Extract the (X, Y) coordinate from the center of the cell holding the provided text.  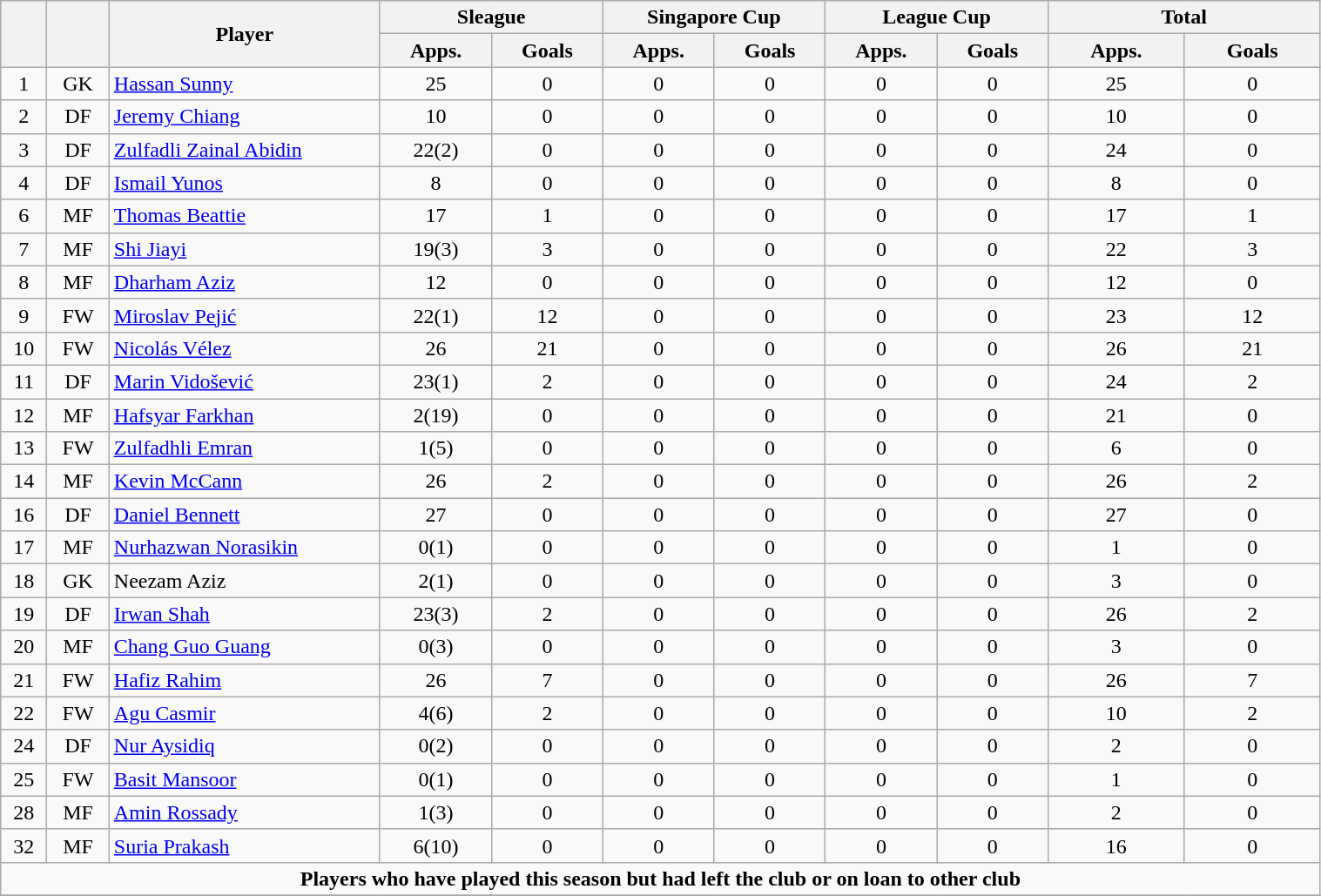
14 (24, 482)
0(3) (435, 647)
Agu Casmir (244, 713)
13 (24, 448)
23 (1116, 315)
Chang Guo Guang (244, 647)
Zulfadli Zainal Abidin (244, 150)
2(19) (435, 415)
Players who have played this season but had left the club or on loan to other club (660, 879)
Shi Jiayi (244, 249)
20 (24, 647)
4(6) (435, 713)
Jeremy Chiang (244, 117)
11 (24, 381)
Irwan Shah (244, 614)
23(1) (435, 381)
Hafsyar Farkhan (244, 415)
6(10) (435, 845)
Nurhazwan Norasikin (244, 548)
28 (24, 812)
Dharham Aziz (244, 282)
Kevin McCann (244, 482)
Daniel Bennett (244, 515)
23(3) (435, 614)
Hassan Sunny (244, 84)
League Cup (937, 17)
Marin Vidošević (244, 381)
Amin Rossady (244, 812)
Player (244, 34)
Thomas Beattie (244, 216)
1(3) (435, 812)
18 (24, 581)
0(2) (435, 746)
Zulfadhli Emran (244, 448)
22(2) (435, 150)
2(1) (435, 581)
Total (1184, 17)
19 (24, 614)
Miroslav Pejić (244, 315)
1(5) (435, 448)
Ismail Yunos (244, 183)
9 (24, 315)
Nicolás Vélez (244, 348)
22(1) (435, 315)
Suria Prakash (244, 845)
Sleague (491, 17)
Basit Mansoor (244, 779)
32 (24, 845)
Hafiz Rahim (244, 680)
Neezam Aziz (244, 581)
4 (24, 183)
19(3) (435, 249)
Singapore Cup (714, 17)
Nur Aysidiq (244, 746)
